For the text-containing cell, return its midpoint in (X, Y) coordinate format. 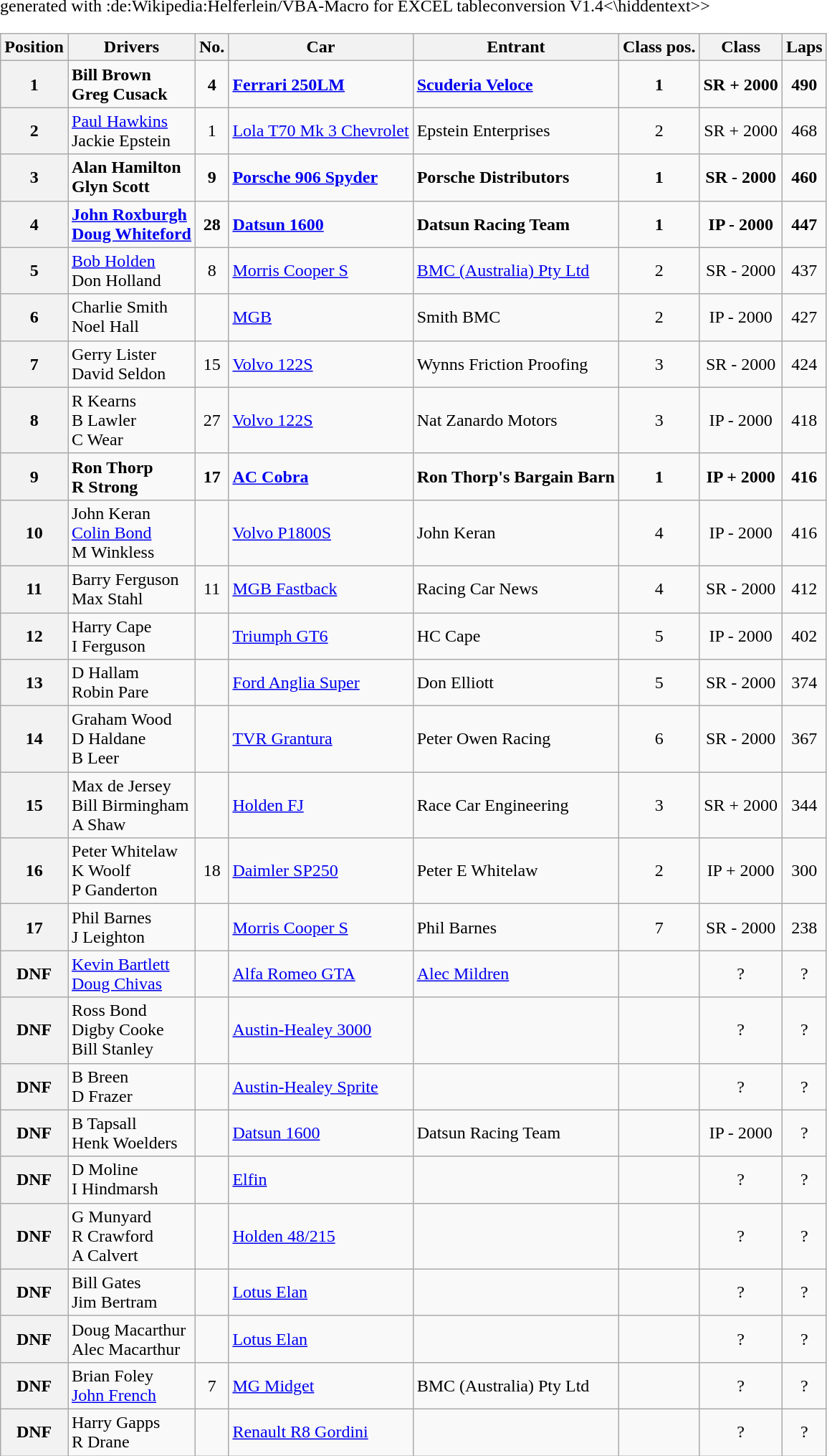
Class (741, 47)
468 (804, 130)
418 (804, 420)
427 (804, 317)
16 (34, 871)
Max de Jersey Bill Birmingham A Shaw (131, 805)
Entrant (516, 47)
Austin-Healey Sprite (321, 1087)
18 (211, 871)
Alfa Romeo GTA (321, 974)
Paul Hawkins Jackie Epstein (131, 130)
27 (211, 420)
Ron Thorp R Strong (131, 476)
Smith BMC (516, 317)
Harry Gapps R Drane (131, 1432)
Elfin (321, 1180)
12 (34, 635)
Lola T70 Mk 3 Chevrolet (321, 130)
Don Elliott (516, 682)
Wynns Friction Proofing (516, 364)
Graham Wood D Haldane B Leer (131, 739)
Drivers (131, 47)
G Munyard R Crawford A Calvert (131, 1236)
Race Car Engineering (516, 805)
Austin-Healey 3000 (321, 1030)
MGB Fastback (321, 589)
B Tapsall Henk Woelders (131, 1133)
Ferrari 250LM (321, 85)
John Keran (516, 533)
Gerry Lister David Seldon (131, 364)
HC Cape (516, 635)
28 (211, 224)
Holden FJ (321, 805)
Phil Barnes (516, 928)
John Keran Colin Bond M Winkless (131, 533)
D Moline I Hindmarsh (131, 1180)
367 (804, 739)
Holden 48/215 (321, 1236)
Alec Mildren (516, 974)
Racing Car News (516, 589)
Alan Hamilton Glyn Scott (131, 178)
R Kearns B Lawler C Wear (131, 420)
Ford Anglia Super (321, 682)
Peter Owen Racing (516, 739)
300 (804, 871)
Porsche Distributors (516, 178)
13 (34, 682)
Laps (804, 47)
D Hallam Robin Pare (131, 682)
MGB (321, 317)
437 (804, 271)
B Breen D Frazer (131, 1087)
Peter Whitelaw K Woolf P Ganderton (131, 871)
10 (34, 533)
Harry Cape I Ferguson (131, 635)
344 (804, 805)
Volvo P1800S (321, 533)
Class pos. (659, 47)
Bill Brown Greg Cusack (131, 85)
447 (804, 224)
Doug Macarthur Alec Macarthur (131, 1339)
412 (804, 589)
AC Cobra (321, 476)
Epstein Enterprises (516, 130)
Kevin Bartlett Doug Chivas (131, 974)
Scuderia Veloce (516, 85)
TVR Grantura (321, 739)
490 (804, 85)
Phil Barnes J Leighton (131, 928)
Porsche 906 Spyder (321, 178)
Bob Holden Don Holland (131, 271)
Peter E Whitelaw (516, 871)
Ron Thorp's Bargain Barn (516, 476)
MG Midget (321, 1385)
Triumph GT6 (321, 635)
Ross Bond Digby Cooke Bill Stanley (131, 1030)
402 (804, 635)
Car (321, 47)
Daimler SP250 (321, 871)
424 (804, 364)
Barry Ferguson Max Stahl (131, 589)
238 (804, 928)
Nat Zanardo Motors (516, 420)
Position (34, 47)
Charlie Smith Noel Hall (131, 317)
John Roxburgh Doug Whiteford (131, 224)
Brian Foley John French (131, 1385)
Bill Gates Jim Bertram (131, 1292)
374 (804, 682)
460 (804, 178)
Renault R8 Gordini (321, 1432)
14 (34, 739)
No. (211, 47)
